Scan for the cell matching the given text and deliver its [x, y] coordinate at center. 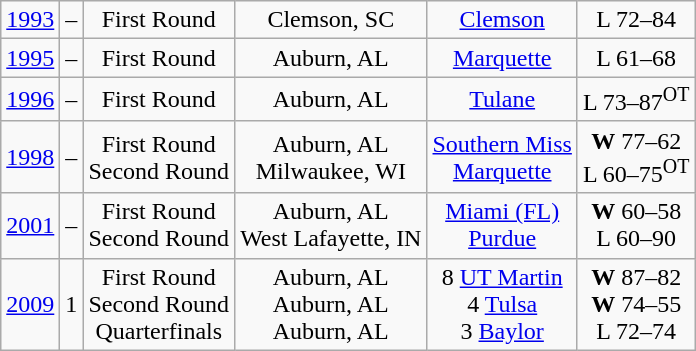
1993 [30, 20]
Tulane [502, 100]
W 87–82W 74–55L 72–74 [636, 304]
1 [72, 304]
First RoundSecond RoundQuarterfinals [159, 304]
8 UT Martin4 Tulsa3 Baylor [502, 304]
Clemson, SC [331, 20]
Southern MissMarquette [502, 157]
W 77–62L 60–75OT [636, 157]
1995 [30, 58]
1998 [30, 157]
Auburn, ALMilwaukee, WI [331, 157]
L 73–87OT [636, 100]
Auburn, ALAuburn, ALAuburn, AL [331, 304]
Marquette [502, 58]
Miami (FL)Purdue [502, 226]
Clemson [502, 20]
L 61–68 [636, 58]
L 72–84 [636, 20]
2009 [30, 304]
W 60–58L 60–90 [636, 226]
2001 [30, 226]
1996 [30, 100]
Auburn, ALWest Lafayette, IN [331, 226]
